For the text-containing cell, return its midpoint in [x, y] coordinate format. 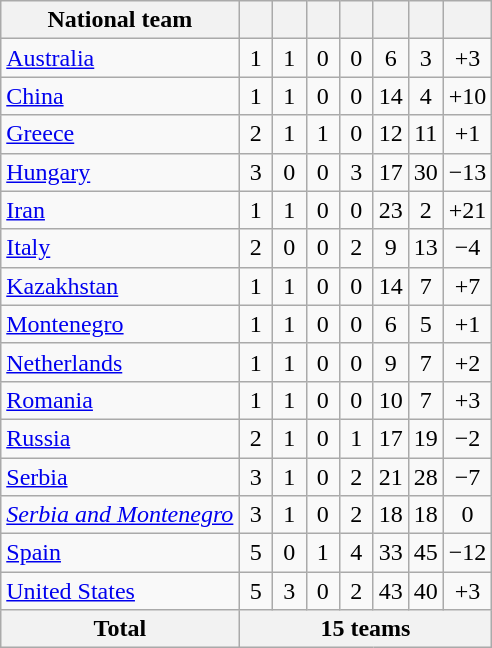
China [120, 96]
43 [390, 591]
Greece [120, 134]
12 [390, 134]
−2 [468, 438]
+10 [468, 96]
−13 [468, 172]
30 [426, 172]
National team [120, 20]
−12 [468, 553]
Hungary [120, 172]
+21 [468, 210]
Australia [120, 58]
−7 [468, 477]
United States [120, 591]
Kazakhstan [120, 286]
40 [426, 591]
Russia [120, 438]
Romania [120, 400]
Serbia [120, 477]
+2 [468, 362]
Total [120, 629]
Netherlands [120, 362]
15 teams [366, 629]
Iran [120, 210]
21 [390, 477]
Serbia and Montenegro [120, 515]
23 [390, 210]
10 [390, 400]
33 [390, 553]
+7 [468, 286]
Spain [120, 553]
19 [426, 438]
28 [426, 477]
Montenegro [120, 324]
−4 [468, 248]
Italy [120, 248]
13 [426, 248]
11 [426, 134]
45 [426, 553]
